Return the [X, Y] coordinate for the center point of the cell that contains the specified text.  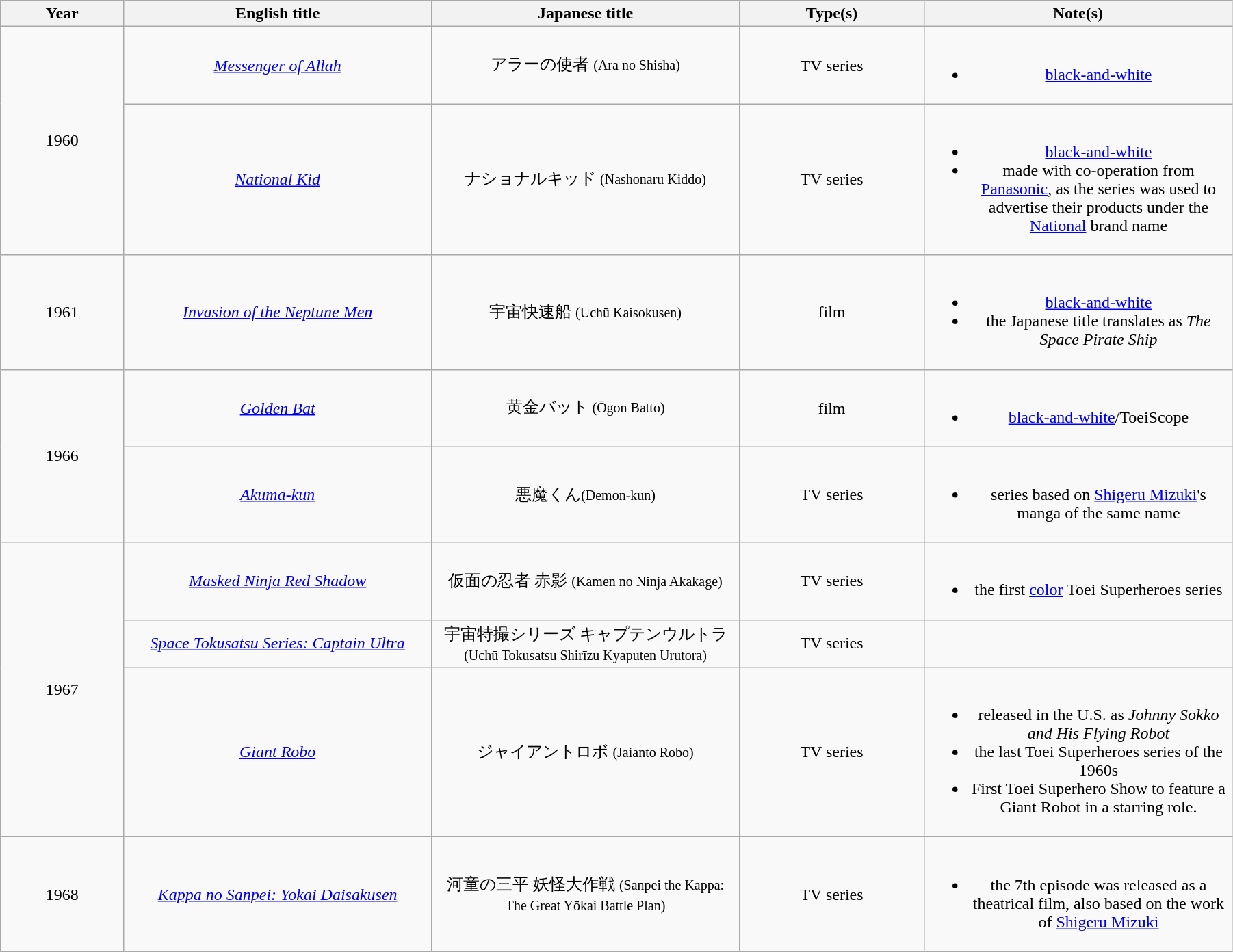
ジャイアントロボ (Jaianto Robo) [586, 752]
black-and-whitethe Japanese title translates as The Space Pirate Ship [1078, 312]
1966 [62, 455]
Masked Ninja Red Shadow [278, 581]
アラーの使者 (Ara no Shisha) [586, 66]
black-and-white/ToeiScope [1078, 408]
Messenger of Allah [278, 66]
black-and-whitemade with co-operation from Panasonic, as the series was used to advertise their products under the National brand name [1078, 179]
Invasion of the Neptune Men [278, 312]
Year [62, 14]
Golden Bat [278, 408]
Note(s) [1078, 14]
series based on Shigeru Mizuki's manga of the same name [1078, 494]
the 7th episode was released as a theatrical film, also based on the work of Shigeru Mizuki [1078, 895]
1967 [62, 689]
1960 [62, 141]
宇宙快速船 (Uchū Kaisokusen) [586, 312]
Kappa no Sanpei: Yokai Daisakusen [278, 895]
Type(s) [832, 14]
仮面の忍者 赤影 (Kamen no Ninja Akakage) [586, 581]
河童の三平 妖怪大作戦 (Sanpei the Kappa: The Great Yōkai Battle Plan) [586, 895]
黄金バット (Ōgon Batto) [586, 408]
the first color Toei Superheroes series [1078, 581]
ナショナルキッド (Nashonaru Kiddo) [586, 179]
Space Tokusatsu Series: Captain Ultra [278, 644]
Japanese title [586, 14]
Giant Robo [278, 752]
black-and-white [1078, 66]
宇宙特撮シリーズ キャプテンウルトラ (Uchū Tokusatsu Shirīzu Kyaputen Urutora) [586, 644]
1961 [62, 312]
1968 [62, 895]
English title [278, 14]
悪魔くん(Demon-kun) [586, 494]
Akuma-kun [278, 494]
National Kid [278, 179]
